Determine the (X, Y) coordinate at the center of the cell enclosing the given text.  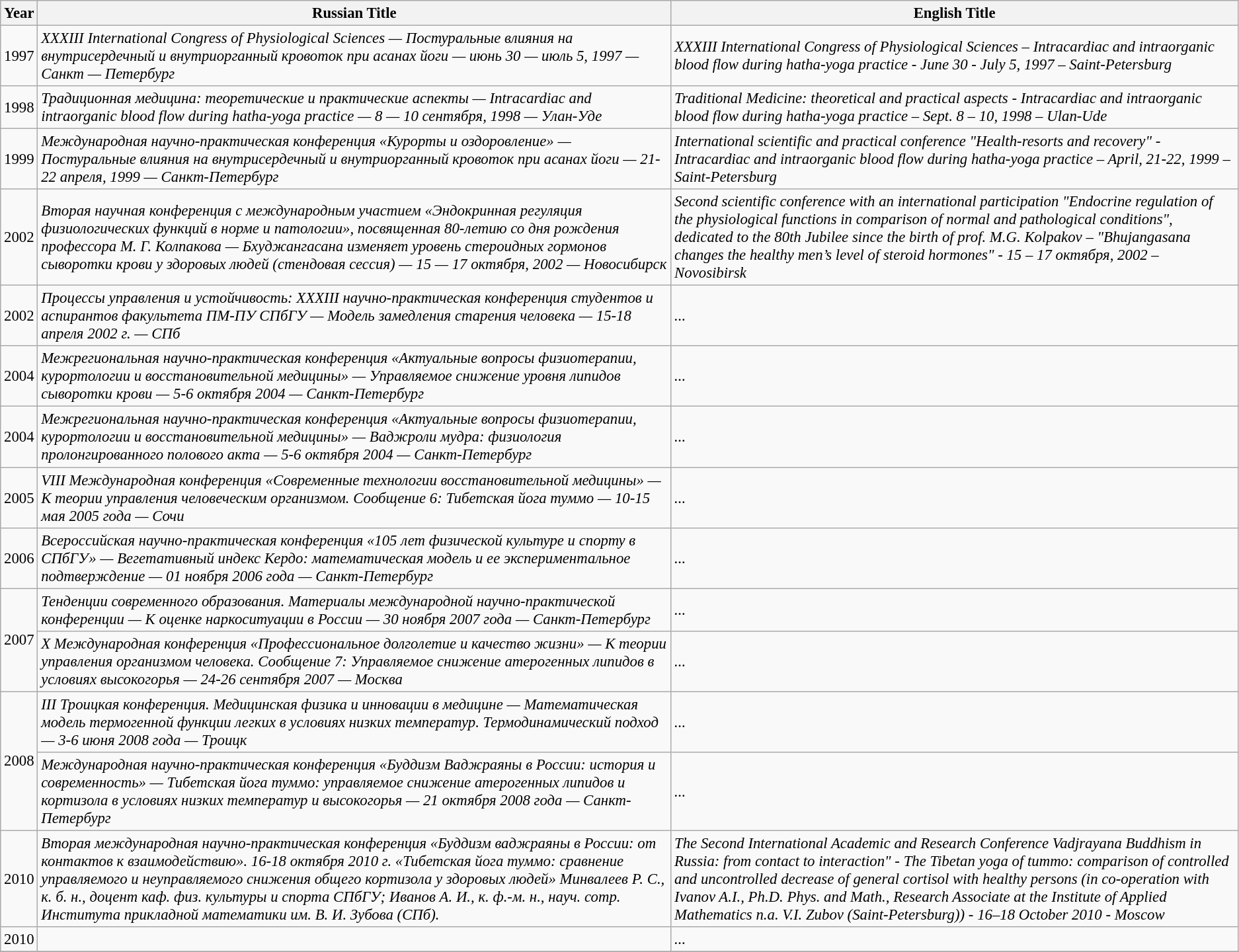
2007 (19, 640)
English Title (955, 13)
1997 (19, 56)
Year (19, 13)
2005 (19, 498)
2006 (19, 558)
1998 (19, 107)
Russian Title (354, 13)
2008 (19, 761)
1999 (19, 159)
